Capture the cell that displays the provided text and extract its (X, Y) central coordinate. 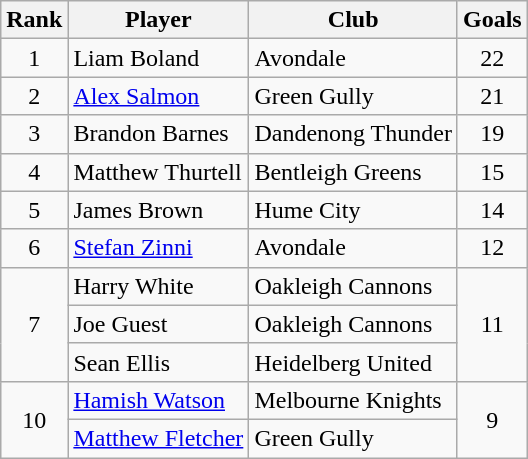
9 (492, 419)
12 (492, 248)
22 (492, 58)
1 (34, 58)
Matthew Thurtell (158, 172)
Joe Guest (158, 324)
Stefan Zinni (158, 248)
Rank (34, 20)
Hamish Watson (158, 400)
11 (492, 324)
7 (34, 324)
Sean Ellis (158, 362)
James Brown (158, 210)
Dandenong Thunder (354, 134)
Player (158, 20)
2 (34, 96)
15 (492, 172)
19 (492, 134)
Alex Salmon (158, 96)
Goals (492, 20)
4 (34, 172)
3 (34, 134)
5 (34, 210)
Hume City (354, 210)
Bentleigh Greens (354, 172)
Harry White (158, 286)
6 (34, 248)
14 (492, 210)
Club (354, 20)
21 (492, 96)
Brandon Barnes (158, 134)
Melbourne Knights (354, 400)
10 (34, 419)
Heidelberg United (354, 362)
Matthew Fletcher (158, 438)
Liam Boland (158, 58)
